Return the (X, Y) coordinate for the center point of the cell that contains the specified text.  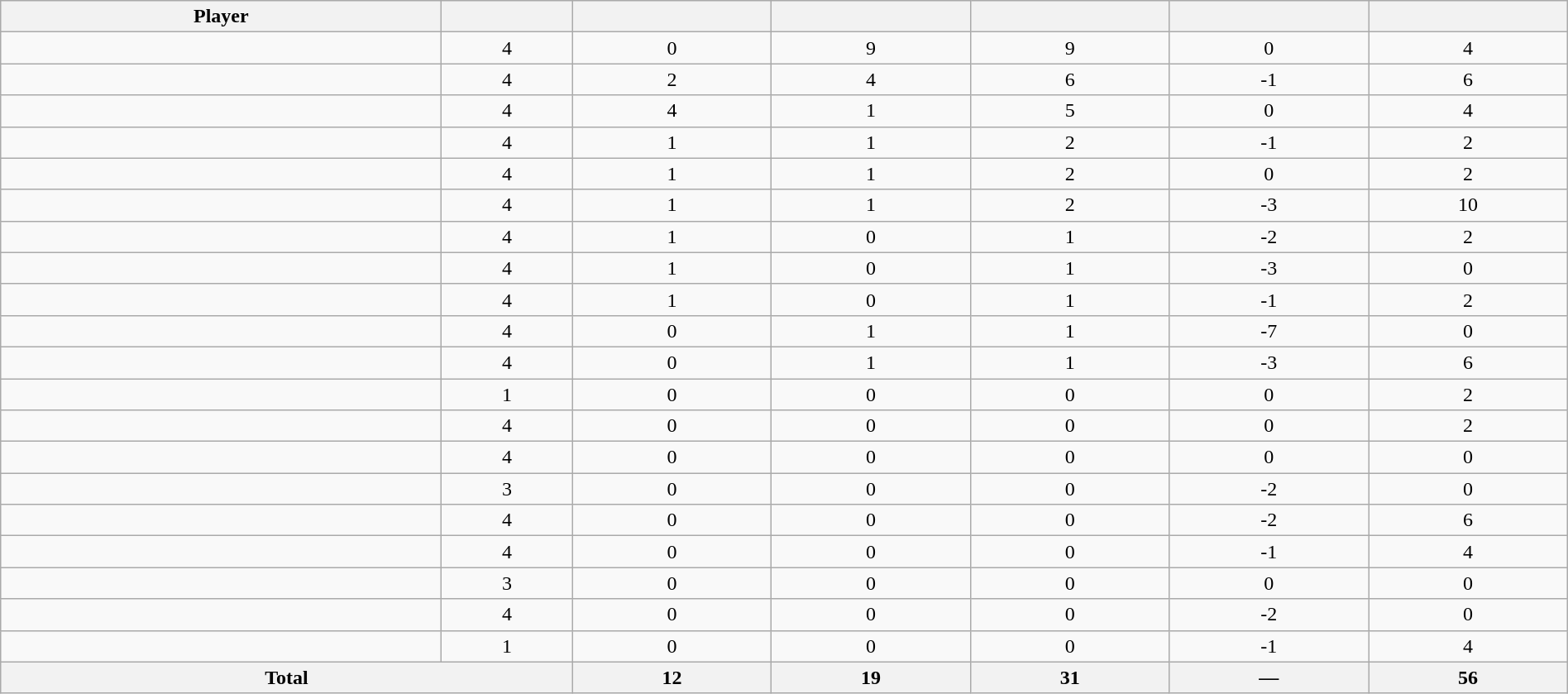
Player (222, 17)
19 (872, 677)
56 (1469, 677)
-7 (1269, 331)
— (1269, 677)
10 (1469, 205)
Total (286, 677)
31 (1070, 677)
12 (672, 677)
5 (1070, 111)
